Capture the cell that displays the provided text and extract its [x, y] central coordinate. 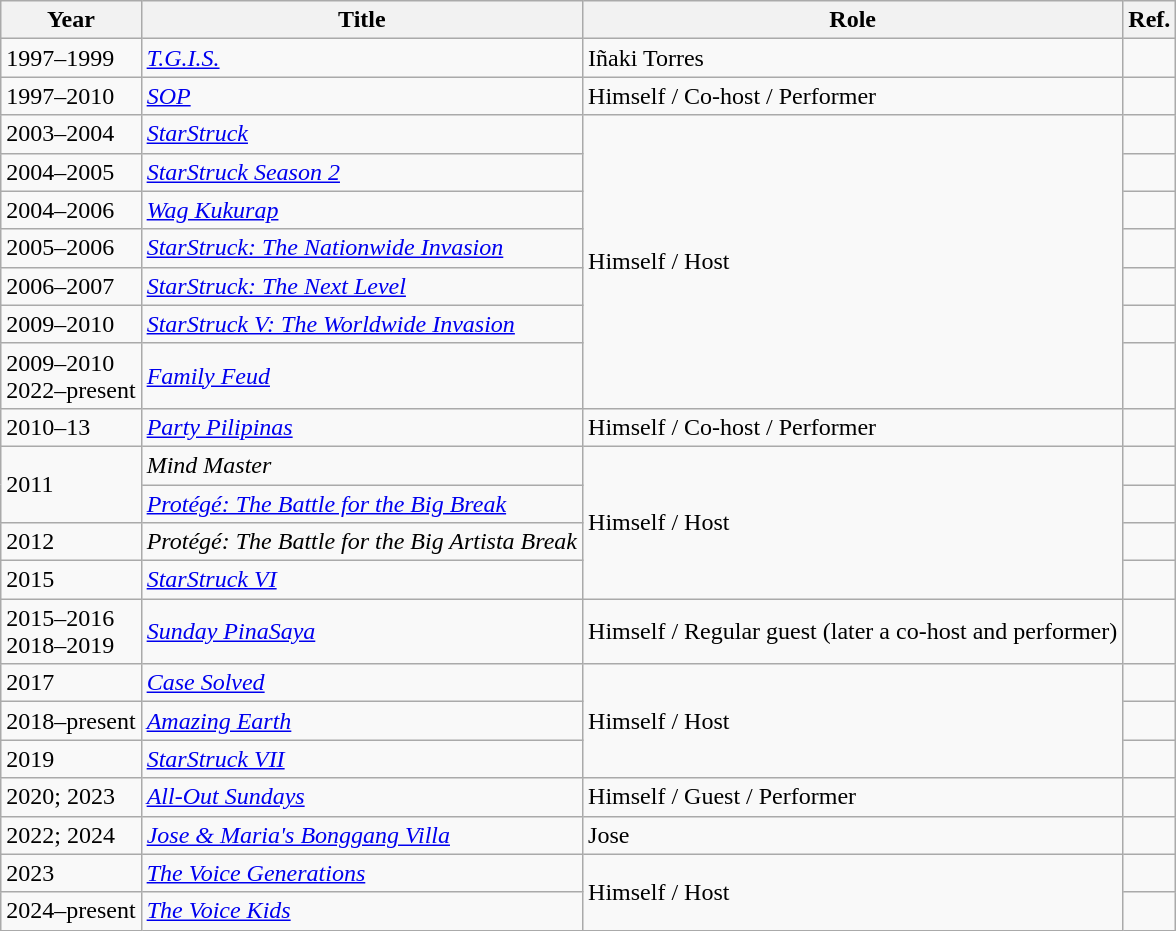
Himself / Regular guest (later a co-host and performer) [853, 632]
2024–present [71, 911]
2011 [71, 484]
Amazing Earth [362, 721]
StarStruck: The Next Level [362, 286]
The Voice Generations [362, 873]
Iñaki Torres [853, 58]
Case Solved [362, 683]
2019 [71, 759]
Title [362, 20]
2004–2005 [71, 172]
2018–present [71, 721]
Ref. [1150, 20]
2006–2007 [71, 286]
2010–13 [71, 427]
StarStruck: The Nationwide Invasion [362, 248]
Sunday PinaSaya [362, 632]
StarStruck Season 2 [362, 172]
StarStruck VII [362, 759]
StarStruck VI [362, 580]
Jose & Maria's Bonggang Villa [362, 835]
2017 [71, 683]
Mind Master [362, 465]
StarStruck V: The Worldwide Invasion [362, 324]
Year [71, 20]
2009–2010 2022–present [71, 376]
1997–1999 [71, 58]
All-Out Sundays [362, 797]
2004–2006 [71, 210]
Role [853, 20]
StarStruck [362, 134]
1997–2010 [71, 96]
Jose [853, 835]
Protégé: The Battle for the Big Break [362, 503]
2020; 2023 [71, 797]
Himself / Guest / Performer [853, 797]
2009–2010 [71, 324]
Family Feud [362, 376]
Party Pilipinas [362, 427]
Wag Kukurap [362, 210]
The Voice Kids [362, 911]
Protégé: The Battle for the Big Artista Break [362, 542]
SOP [362, 96]
2003–2004 [71, 134]
T.G.I.S. [362, 58]
2023 [71, 873]
2012 [71, 542]
2022; 2024 [71, 835]
2005–2006 [71, 248]
2015–2016 2018–2019 [71, 632]
2015 [71, 580]
